Detect which cell encompasses the target text, then output its [x, y] center coordinate. 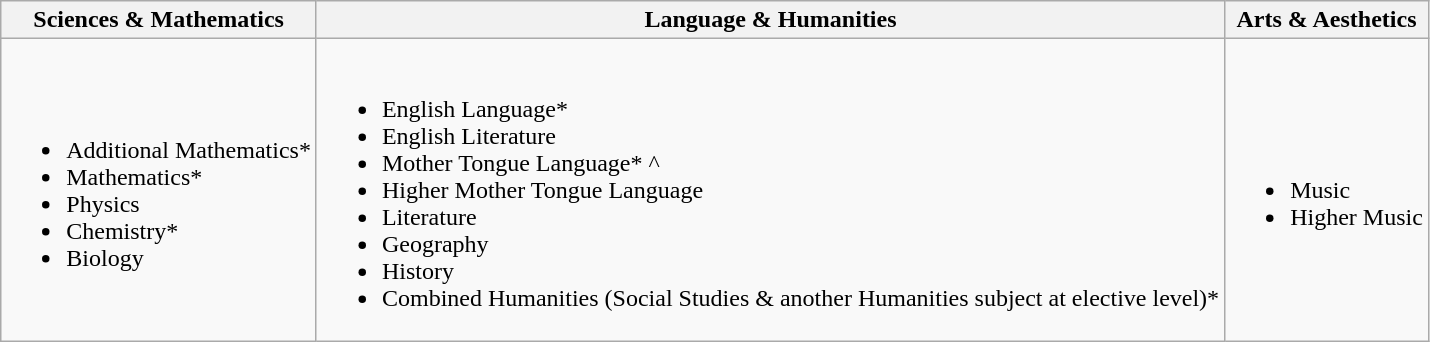
Arts & Aesthetics [1327, 20]
Language & Humanities [770, 20]
MusicHigher Music [1327, 190]
Sciences & Mathematics [159, 20]
Additional Mathematics*Mathematics*PhysicsChemistry*Biology [159, 190]
